Search for the cell housing the specified text and yield its [x, y] center coordinate. 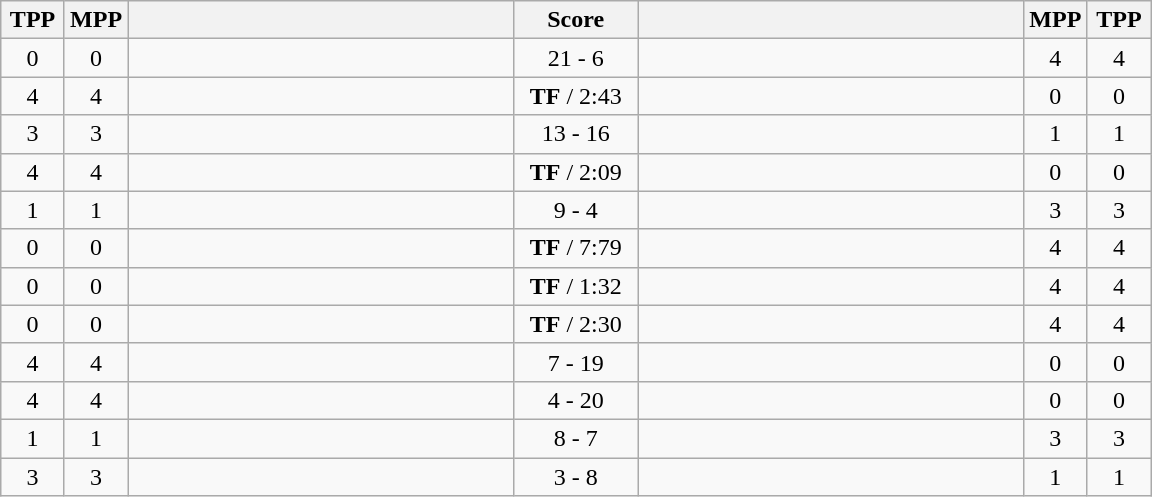
21 - 6 [576, 58]
TF / 2:30 [576, 324]
9 - 4 [576, 210]
TF / 2:43 [576, 96]
Score [576, 20]
TF / 7:79 [576, 248]
7 - 19 [576, 362]
3 - 8 [576, 477]
8 - 7 [576, 438]
13 - 16 [576, 134]
TF / 1:32 [576, 286]
TF / 2:09 [576, 172]
4 - 20 [576, 400]
